Return [x, y] of the center of cell containing provided text 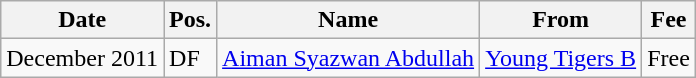
Pos. [190, 20]
Young Tigers B [561, 58]
Name [348, 20]
Fee [669, 20]
December 2011 [82, 58]
From [561, 20]
Free [669, 58]
Date [82, 20]
DF [190, 58]
Aiman Syazwan Abdullah [348, 58]
